Output the [x, y] coordinate of the center of the cell containing the given text.  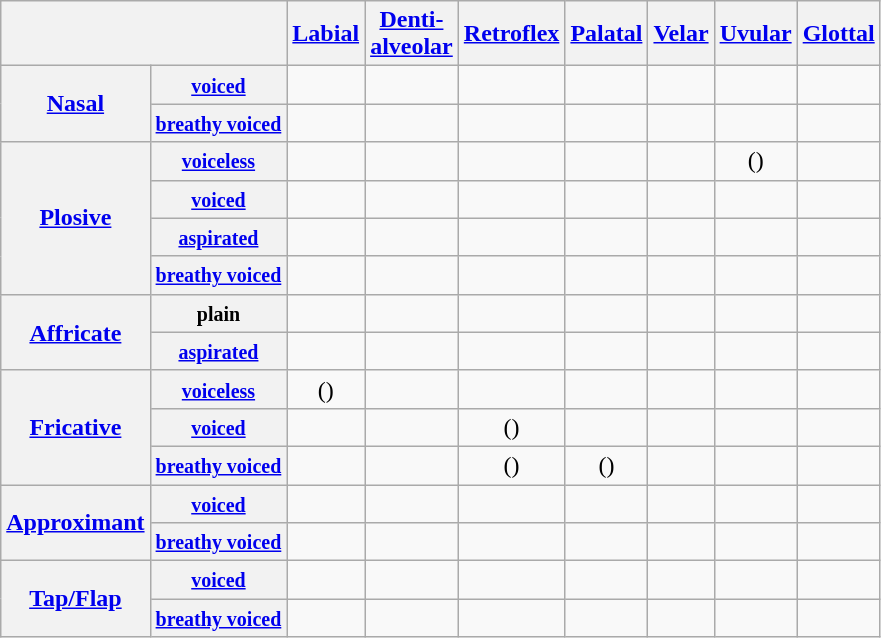
Uvular [756, 34]
Nasal [76, 104]
Plosive [76, 218]
Tap/Flap [76, 599]
Retroflex [512, 34]
Velar [681, 34]
Glottal [838, 34]
Approximant [76, 522]
Denti-alveolar [412, 34]
Labial [326, 34]
Affricate [76, 332]
Palatal [606, 34]
Fricative [76, 427]
plain [218, 313]
